Return [x, y] of the center of cell containing provided text 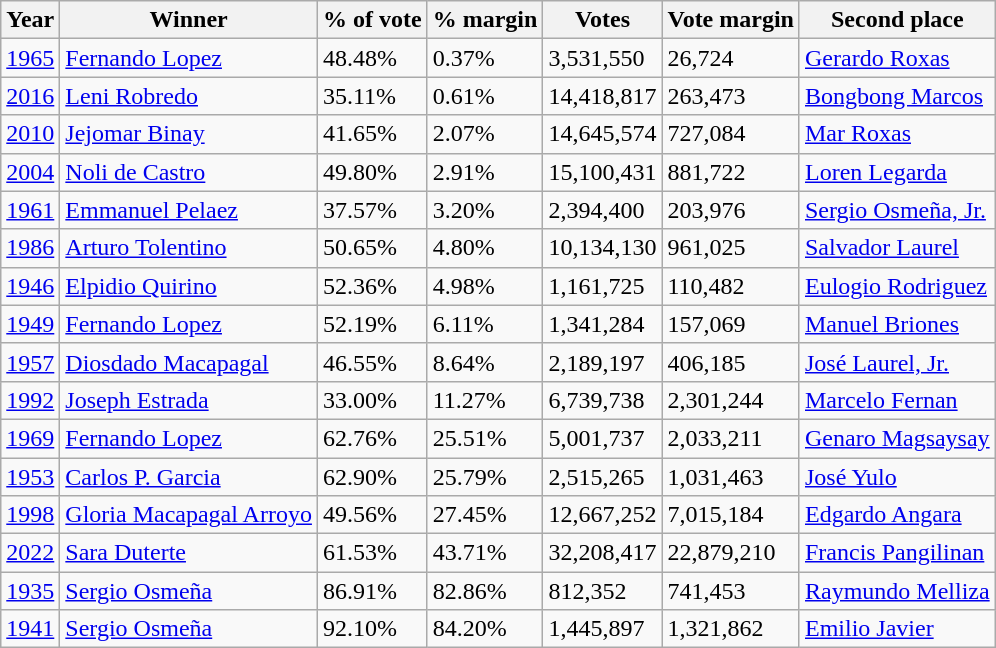
0.37% [485, 58]
52.19% [372, 324]
1969 [30, 438]
1949 [30, 324]
2,301,244 [731, 400]
Second place [897, 20]
1,321,862 [731, 629]
Noli de Castro [189, 172]
2016 [30, 96]
1957 [30, 362]
26,724 [731, 58]
157,069 [731, 324]
12,667,252 [602, 515]
1998 [30, 515]
62.90% [372, 477]
Arturo Tolentino [189, 248]
3,531,550 [602, 58]
Eulogio Rodriguez [897, 286]
1992 [30, 400]
62.76% [372, 438]
6,739,738 [602, 400]
727,084 [731, 134]
43.71% [485, 553]
2022 [30, 553]
% of vote [372, 20]
49.80% [372, 172]
Sara Duterte [189, 553]
82.86% [485, 591]
33.00% [372, 400]
Elpidio Quirino [189, 286]
2,033,211 [731, 438]
1961 [30, 210]
1,031,463 [731, 477]
Raymundo Melliza [897, 591]
48.48% [372, 58]
37.57% [372, 210]
Winner [189, 20]
Manuel Briones [897, 324]
10,134,130 [602, 248]
0.61% [485, 96]
Diosdado Macapagal [189, 362]
Gloria Macapagal Arroyo [189, 515]
Leni Robredo [189, 96]
Marcelo Fernan [897, 400]
Votes [602, 20]
49.56% [372, 515]
Jejomar Binay [189, 134]
4.98% [485, 286]
25.79% [485, 477]
92.10% [372, 629]
4.80% [485, 248]
7,015,184 [731, 515]
1986 [30, 248]
52.36% [372, 286]
José Yulo [897, 477]
50.65% [372, 248]
2.07% [485, 134]
8.64% [485, 362]
86.91% [372, 591]
6.11% [485, 324]
41.65% [372, 134]
Emilio Javier [897, 629]
1,341,284 [602, 324]
Genaro Magsaysay [897, 438]
25.51% [485, 438]
1965 [30, 58]
263,473 [731, 96]
84.20% [485, 629]
2004 [30, 172]
3.20% [485, 210]
2,189,197 [602, 362]
1,161,725 [602, 286]
15,100,431 [602, 172]
22,879,210 [731, 553]
1935 [30, 591]
46.55% [372, 362]
14,418,817 [602, 96]
Bongbong Marcos [897, 96]
Mar Roxas [897, 134]
741,453 [731, 591]
11.27% [485, 400]
Emmanuel Pelaez [189, 210]
Sergio Osmeña, Jr. [897, 210]
Loren Legarda [897, 172]
Carlos P. Garcia [189, 477]
Year [30, 20]
Gerardo Roxas [897, 58]
2,515,265 [602, 477]
1953 [30, 477]
881,722 [731, 172]
35.11% [372, 96]
5,001,737 [602, 438]
1941 [30, 629]
812,352 [602, 591]
1946 [30, 286]
961,025 [731, 248]
406,185 [731, 362]
Vote margin [731, 20]
2010 [30, 134]
2.91% [485, 172]
14,645,574 [602, 134]
Joseph Estrada [189, 400]
32,208,417 [602, 553]
Edgardo Angara [897, 515]
Salvador Laurel [897, 248]
27.45% [485, 515]
1,445,897 [602, 629]
Francis Pangilinan [897, 553]
2,394,400 [602, 210]
José Laurel, Jr. [897, 362]
% margin [485, 20]
110,482 [731, 286]
61.53% [372, 553]
203,976 [731, 210]
